Determine the (X, Y) coordinate at the center of the cell enclosing the given text.  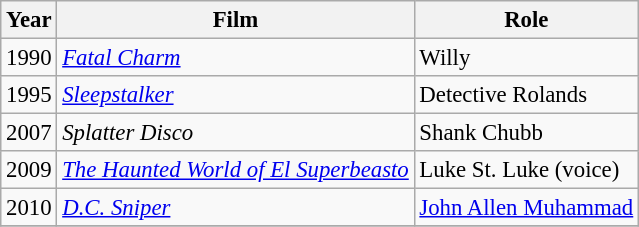
Willy (526, 58)
Sleepstalker (236, 95)
John Allen Muhammad (526, 208)
2007 (29, 133)
Year (29, 20)
Role (526, 20)
2010 (29, 208)
2009 (29, 170)
1990 (29, 58)
Film (236, 20)
Fatal Charm (236, 58)
Luke St. Luke (voice) (526, 170)
Splatter Disco (236, 133)
Detective Rolands (526, 95)
Shank Chubb (526, 133)
1995 (29, 95)
D.C. Sniper (236, 208)
The Haunted World of El Superbeasto (236, 170)
